Output the (X, Y) coordinate of the center of the cell containing the given text.  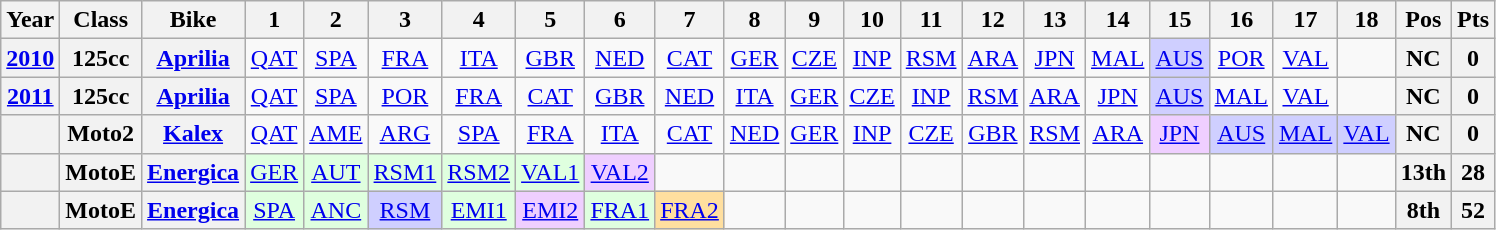
28 (1474, 172)
3 (405, 20)
4 (479, 20)
VAL2 (620, 172)
1 (274, 20)
Moto2 (101, 134)
11 (931, 20)
16 (1241, 20)
FRA1 (620, 210)
2010 (30, 58)
9 (814, 20)
5 (550, 20)
Year (30, 20)
7 (690, 20)
RSM2 (479, 172)
Class (101, 20)
Pos (1423, 20)
18 (1366, 20)
ARG (405, 134)
EMI2 (550, 210)
6 (620, 20)
FRA2 (690, 210)
2 (336, 20)
AME (336, 134)
10 (872, 20)
AUT (336, 172)
13th (1423, 172)
VAL1 (550, 172)
Bike (194, 20)
14 (1118, 20)
8th (1423, 210)
2011 (30, 96)
52 (1474, 210)
17 (1305, 20)
EMI1 (479, 210)
12 (993, 20)
RSM1 (405, 172)
13 (1055, 20)
Pts (1474, 20)
15 (1180, 20)
Kalex (194, 134)
ANC (336, 210)
8 (754, 20)
